Find where the given text appears and provide that cell's center as (x, y) coordinate. 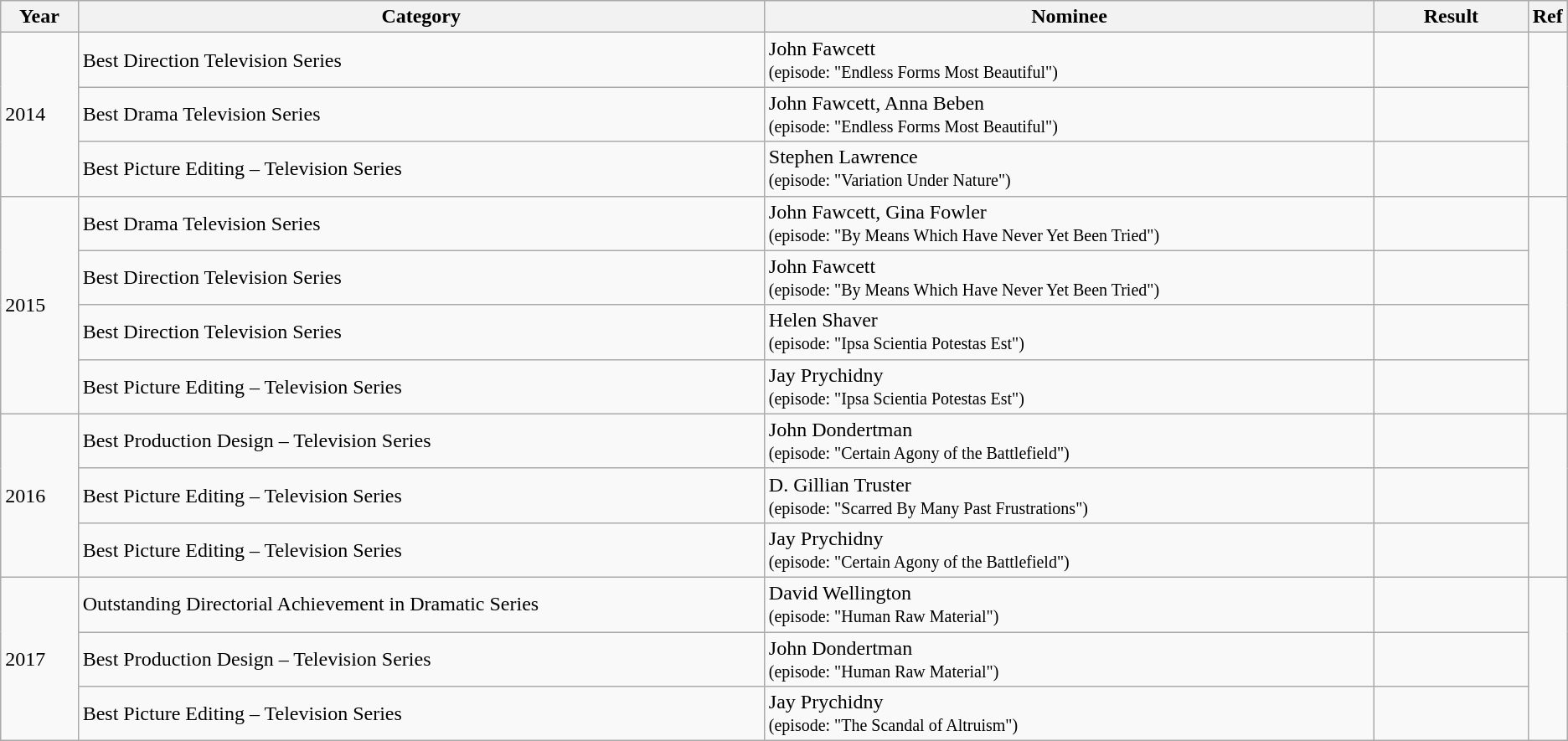
2015 (39, 305)
2016 (39, 496)
Jay Prychidny(episode: "Ipsa Scientia Potestas Est") (1069, 387)
David Wellington(episode: "Human Raw Material") (1069, 605)
2017 (39, 658)
Year (39, 17)
2014 (39, 114)
D. Gillian Truster(episode: "Scarred By Many Past Frustrations") (1069, 496)
Category (420, 17)
Helen Shaver(episode: "Ipsa Scientia Potestas Est") (1069, 332)
John Fawcett(episode: "By Means Which Have Never Yet Been Tried") (1069, 278)
John Dondertman(episode: "Certain Agony of the Battlefield") (1069, 440)
John Fawcett, Gina Fowler(episode: "By Means Which Have Never Yet Been Tried") (1069, 223)
Stephen Lawrence(episode: "Variation Under Nature") (1069, 169)
Jay Prychidny(episode: "Certain Agony of the Battlefield") (1069, 549)
Jay Prychidny(episode: "The Scandal of Altruism") (1069, 713)
Result (1451, 17)
John Dondertman(episode: "Human Raw Material") (1069, 658)
John Fawcett(episode: "Endless Forms Most Beautiful") (1069, 60)
Outstanding Directorial Achievement in Dramatic Series (420, 605)
Ref (1548, 17)
John Fawcett, Anna Beben(episode: "Endless Forms Most Beautiful") (1069, 114)
Nominee (1069, 17)
